Output the (X, Y) coordinate of the center of the cell containing the given text.  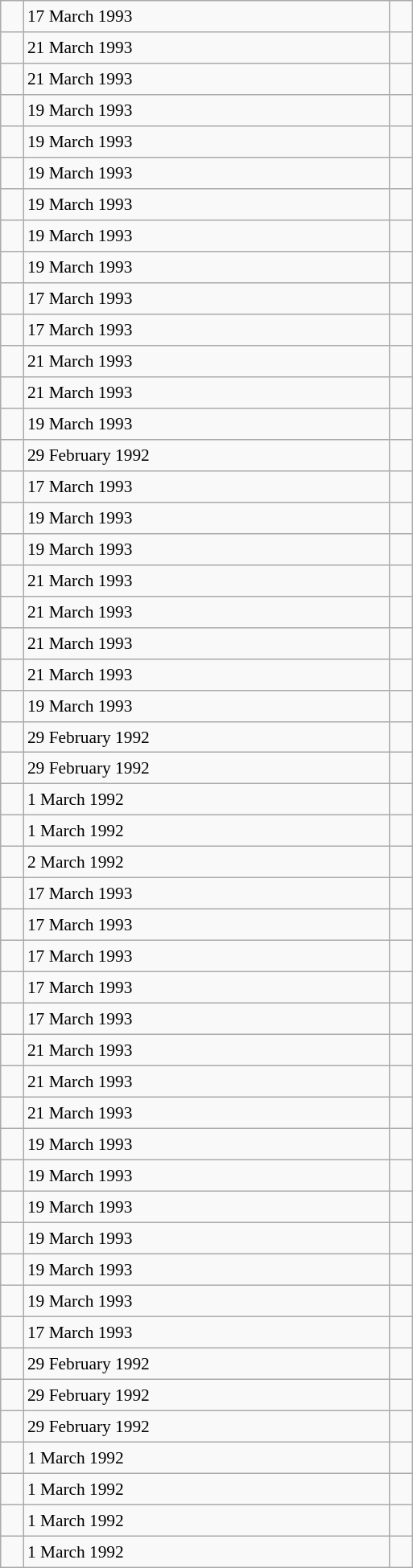
2 March 1992 (206, 862)
